Detect which cell encompasses the target text, then output its (x, y) center coordinate. 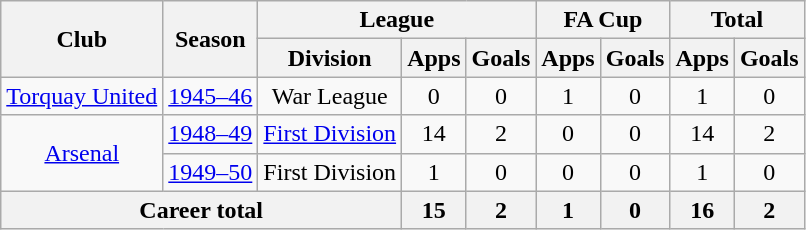
Season (210, 39)
Torquay United (82, 96)
War League (330, 96)
1945–46 (210, 96)
Total (737, 20)
16 (702, 210)
1948–49 (210, 134)
FA Cup (603, 20)
1949–50 (210, 172)
League (397, 20)
Career total (202, 210)
Club (82, 39)
Division (330, 58)
Arsenal (82, 153)
15 (434, 210)
